Output the [X, Y] coordinate of the center of the cell containing the given text.  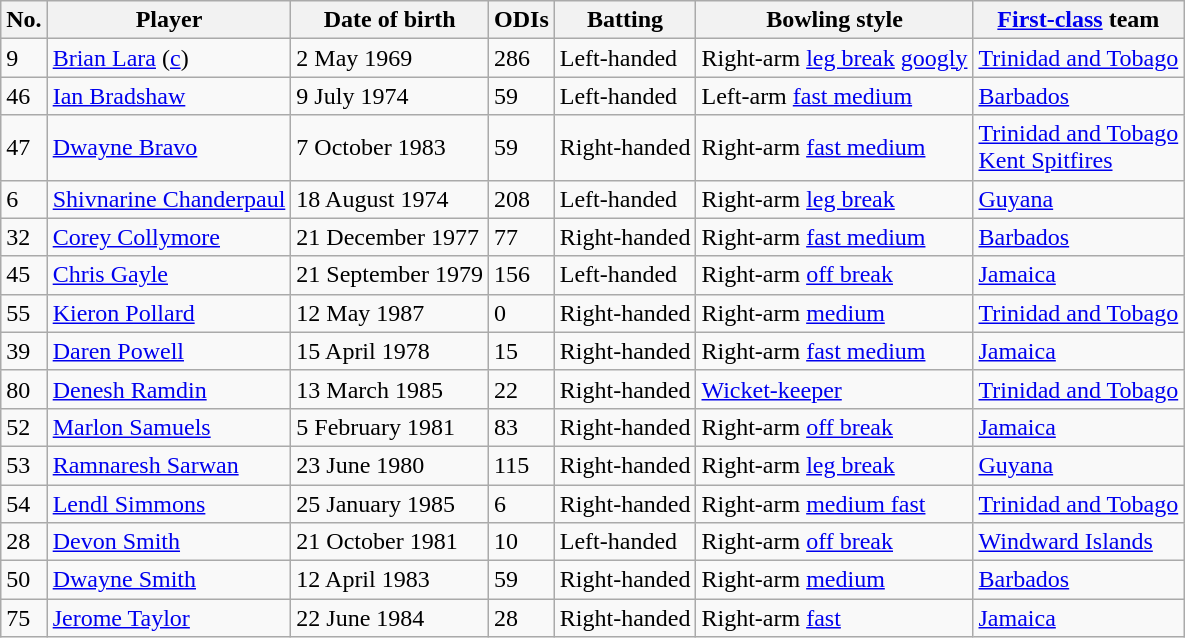
23 June 1980 [390, 465]
12 May 1987 [390, 313]
Left-arm fast medium [834, 96]
77 [522, 237]
Shivnarine Chanderpaul [169, 199]
Chris Gayle [169, 275]
First-class team [1078, 20]
Windward Islands [1078, 542]
Jerome Taylor [169, 618]
80 [24, 389]
0 [522, 313]
208 [522, 199]
Corey Collymore [169, 237]
7 October 1983 [390, 148]
5 February 1981 [390, 427]
18 August 1974 [390, 199]
22 [522, 389]
Denesh Ramdin [169, 389]
50 [24, 580]
Player [169, 20]
39 [24, 351]
13 March 1985 [390, 389]
55 [24, 313]
Brian Lara (c) [169, 58]
53 [24, 465]
Marlon Samuels [169, 427]
75 [24, 618]
45 [24, 275]
Kieron Pollard [169, 313]
46 [24, 96]
Trinidad and TobagoKent Spitfires [1078, 148]
Ian Bradshaw [169, 96]
Dwayne Bravo [169, 148]
Daren Powell [169, 351]
Bowling style [834, 20]
21 October 1981 [390, 542]
83 [522, 427]
25 January 1985 [390, 503]
Right-arm fast [834, 618]
12 April 1983 [390, 580]
47 [24, 148]
32 [24, 237]
Wicket-keeper [834, 389]
286 [522, 58]
156 [522, 275]
Date of birth [390, 20]
54 [24, 503]
15 [522, 351]
Ramnaresh Sarwan [169, 465]
21 December 1977 [390, 237]
9 July 1974 [390, 96]
Batting [625, 20]
Right-arm leg break googly [834, 58]
2 May 1969 [390, 58]
9 [24, 58]
ODIs [522, 20]
21 September 1979 [390, 275]
15 April 1978 [390, 351]
Right-arm medium fast [834, 503]
No. [24, 20]
52 [24, 427]
Dwayne Smith [169, 580]
Devon Smith [169, 542]
115 [522, 465]
22 June 1984 [390, 618]
Lendl Simmons [169, 503]
10 [522, 542]
